Determine the (x, y) coordinate at the center of the cell enclosing the given text.  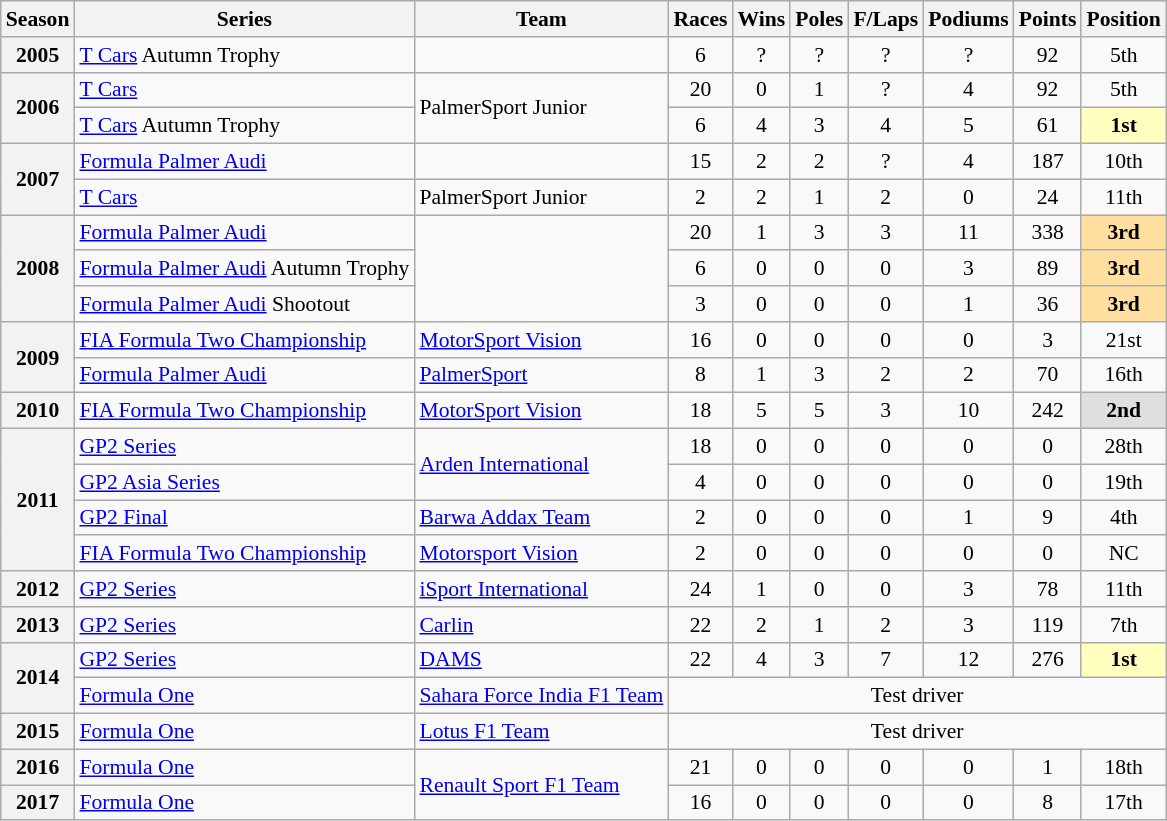
Season (38, 19)
2008 (38, 268)
Wins (761, 19)
2011 (38, 500)
18th (1123, 767)
2015 (38, 732)
F/Laps (886, 19)
Podiums (968, 19)
2010 (38, 411)
21st (1123, 340)
16th (1123, 375)
Lotus F1 Team (541, 732)
187 (1048, 162)
2nd (1123, 411)
70 (1048, 375)
10 (968, 411)
36 (1048, 304)
Formula Palmer Audi Autumn Trophy (244, 269)
19th (1123, 482)
7 (886, 660)
2006 (38, 108)
2016 (38, 767)
Races (700, 19)
2012 (38, 589)
NC (1123, 554)
Sahara Force India F1 Team (541, 696)
89 (1048, 269)
Series (244, 19)
2017 (38, 803)
12 (968, 660)
GP2 Final (244, 518)
119 (1048, 625)
242 (1048, 411)
DAMS (541, 660)
21 (700, 767)
10th (1123, 162)
PalmerSport (541, 375)
2009 (38, 358)
Formula Palmer Audi Shootout (244, 304)
15 (700, 162)
4th (1123, 518)
Arden International (541, 464)
9 (1048, 518)
11 (968, 233)
Points (1048, 19)
iSport International (541, 589)
17th (1123, 803)
7th (1123, 625)
78 (1048, 589)
Position (1123, 19)
2013 (38, 625)
Motorsport Vision (541, 554)
Team (541, 19)
GP2 Asia Series (244, 482)
2005 (38, 55)
Renault Sport F1 Team (541, 784)
2007 (38, 180)
338 (1048, 233)
28th (1123, 447)
61 (1048, 126)
Barwa Addax Team (541, 518)
Carlin (541, 625)
2014 (38, 678)
276 (1048, 660)
Poles (819, 19)
